Determine the (x, y) coordinate at the center of the cell enclosing the given text.  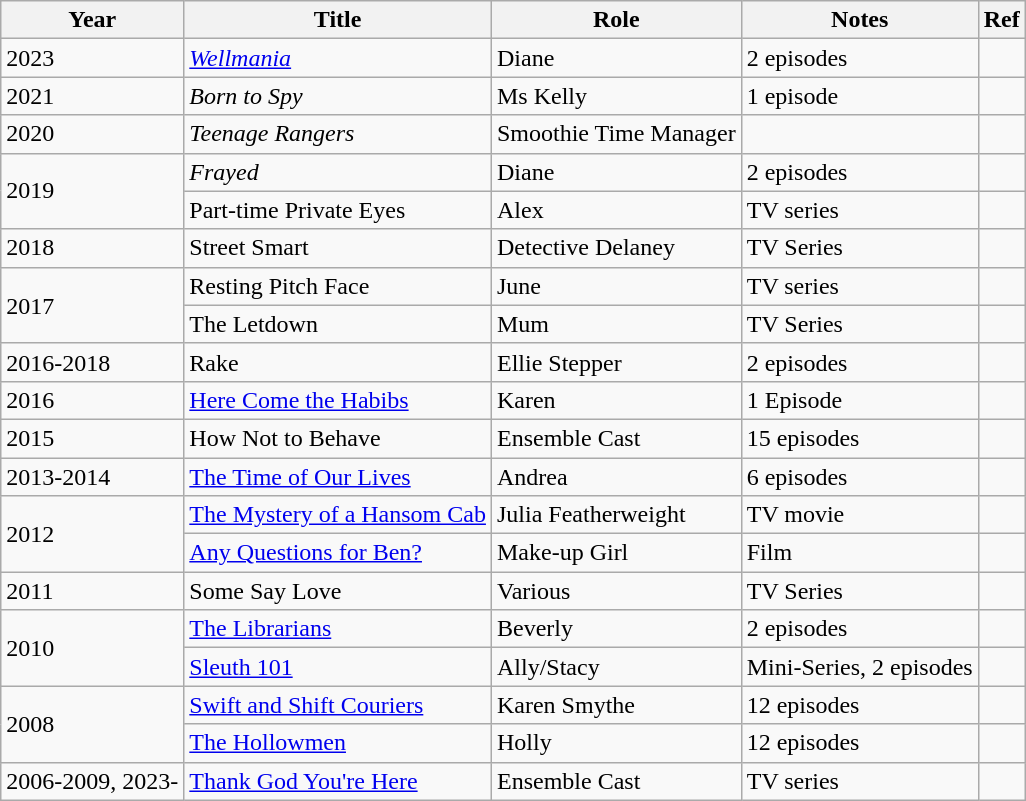
Julia Featherweight (616, 515)
Year (92, 20)
How Not to Behave (338, 438)
Swift and Shift Couriers (338, 705)
Ellie Stepper (616, 362)
2018 (92, 248)
Resting Pitch Face (338, 286)
2016 (92, 400)
Frayed (338, 172)
2023 (92, 58)
2021 (92, 96)
Street Smart (338, 248)
The Letdown (338, 324)
2012 (92, 534)
Part-time Private Eyes (338, 210)
2019 (92, 191)
Here Come the Habibs (338, 400)
Smoothie Time Manager (616, 134)
1 episode (860, 96)
Film (860, 553)
2006-2009, 2023- (92, 781)
Thank God You're Here (338, 781)
Detective Delaney (616, 248)
Alex (616, 210)
2010 (92, 648)
Title (338, 20)
Karen Smythe (616, 705)
Mum (616, 324)
Rake (338, 362)
Teenage Rangers (338, 134)
Beverly (616, 629)
Karen (616, 400)
Make-up Girl (616, 553)
Ms Kelly (616, 96)
2011 (92, 591)
2013-2014 (92, 477)
The Mystery of a Hansom Cab (338, 515)
Various (616, 591)
TV movie (860, 515)
Holly (616, 743)
Andrea (616, 477)
2015 (92, 438)
The Time of Our Lives (338, 477)
Notes (860, 20)
Role (616, 20)
The Librarians (338, 629)
Ally/Stacy (616, 667)
6 episodes (860, 477)
Ref (1002, 20)
2017 (92, 305)
2016-2018 (92, 362)
1 Episode (860, 400)
Some Say Love (338, 591)
2008 (92, 724)
Born to Spy (338, 96)
Any Questions for Ben? (338, 553)
June (616, 286)
The Hollowmen (338, 743)
Wellmania (338, 58)
Sleuth 101 (338, 667)
2020 (92, 134)
15 episodes (860, 438)
Mini-Series, 2 episodes (860, 667)
